From the cell containing the given text, extract its center point as (X, Y) coordinate. 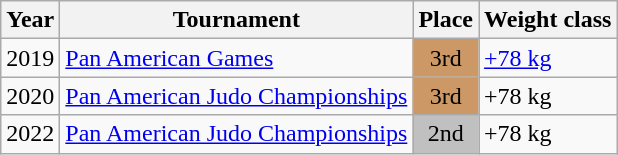
2nd (446, 134)
Place (446, 20)
Year (30, 20)
2022 (30, 134)
2019 (30, 58)
Weight class (548, 20)
2020 (30, 96)
Tournament (236, 20)
Pan American Games (236, 58)
